Scan for the cell matching the given text and deliver its (X, Y) coordinate at center. 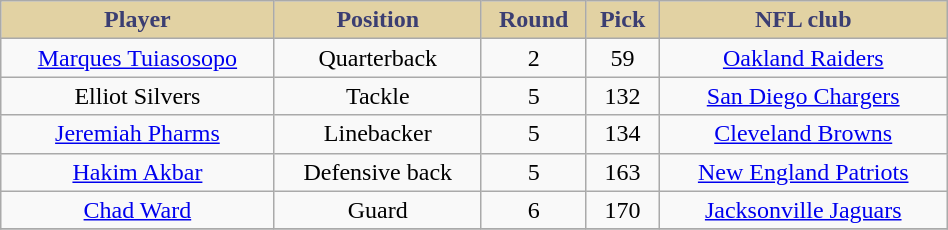
Linebacker (378, 134)
132 (622, 96)
Elliot Silvers (138, 96)
Tackle (378, 96)
Player (138, 20)
6 (533, 210)
Defensive back (378, 172)
Cleveland Browns (803, 134)
2 (533, 58)
163 (622, 172)
Chad Ward (138, 210)
San Diego Chargers (803, 96)
170 (622, 210)
Marques Tuiasosopo (138, 58)
Round (533, 20)
New England Patriots (803, 172)
Guard (378, 210)
Oakland Raiders (803, 58)
Quarterback (378, 58)
59 (622, 58)
Jacksonville Jaguars (803, 210)
Position (378, 20)
Hakim Akbar (138, 172)
Pick (622, 20)
134 (622, 134)
NFL club (803, 20)
Jeremiah Pharms (138, 134)
